Identify which cell holds the provided text, then report its [x, y] central coordinate. 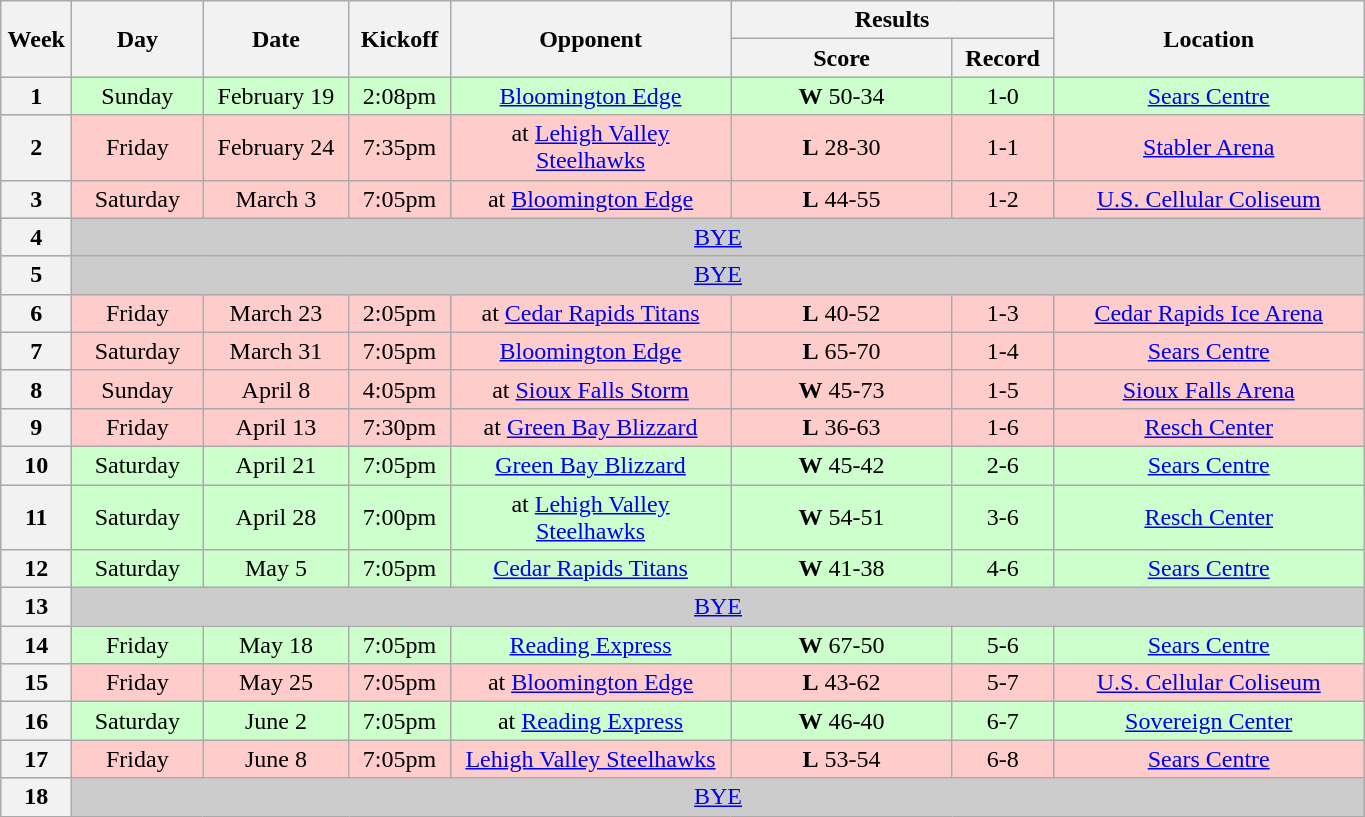
Sovereign Center [1208, 721]
L 43-62 [842, 683]
Location [1208, 39]
Opponent [590, 39]
7:35pm [400, 148]
1-5 [1002, 389]
6 [36, 313]
L 44-55 [842, 199]
4-6 [1002, 569]
Record [1002, 58]
8 [36, 389]
February 19 [276, 96]
Stabler Arena [1208, 148]
Sioux Falls Arena [1208, 389]
February 24 [276, 148]
16 [36, 721]
7:00pm [400, 516]
L 53-54 [842, 759]
Cedar Rapids Ice Arena [1208, 313]
5 [36, 275]
W 45-42 [842, 465]
Date [276, 39]
Reading Express [590, 645]
June 2 [276, 721]
at Cedar Rapids Titans [590, 313]
Score [842, 58]
4:05pm [400, 389]
18 [36, 797]
1-3 [1002, 313]
11 [36, 516]
L 65-70 [842, 351]
L 36-63 [842, 427]
4 [36, 237]
April 8 [276, 389]
April 21 [276, 465]
9 [36, 427]
Week [36, 39]
2:08pm [400, 96]
at Sioux Falls Storm [590, 389]
14 [36, 645]
June 8 [276, 759]
May 18 [276, 645]
3 [36, 199]
May 5 [276, 569]
10 [36, 465]
Cedar Rapids Titans [590, 569]
March 3 [276, 199]
6-8 [1002, 759]
W 46-40 [842, 721]
7 [36, 351]
12 [36, 569]
March 23 [276, 313]
at Reading Express [590, 721]
1-6 [1002, 427]
W 50-34 [842, 96]
17 [36, 759]
Kickoff [400, 39]
15 [36, 683]
6-7 [1002, 721]
W 41-38 [842, 569]
1 [36, 96]
W 45-73 [842, 389]
at Green Bay Blizzard [590, 427]
5-7 [1002, 683]
L 28-30 [842, 148]
1-4 [1002, 351]
1-1 [1002, 148]
1-0 [1002, 96]
13 [36, 607]
2-6 [1002, 465]
W 67-50 [842, 645]
Results [892, 20]
Day [138, 39]
Lehigh Valley Steelhawks [590, 759]
1-2 [1002, 199]
March 31 [276, 351]
Green Bay Blizzard [590, 465]
5-6 [1002, 645]
L 40-52 [842, 313]
April 28 [276, 516]
April 13 [276, 427]
2 [36, 148]
W 54-51 [842, 516]
3-6 [1002, 516]
2:05pm [400, 313]
May 25 [276, 683]
7:30pm [400, 427]
